Determine the (x, y) coordinate at the center of the cell enclosing the given text.  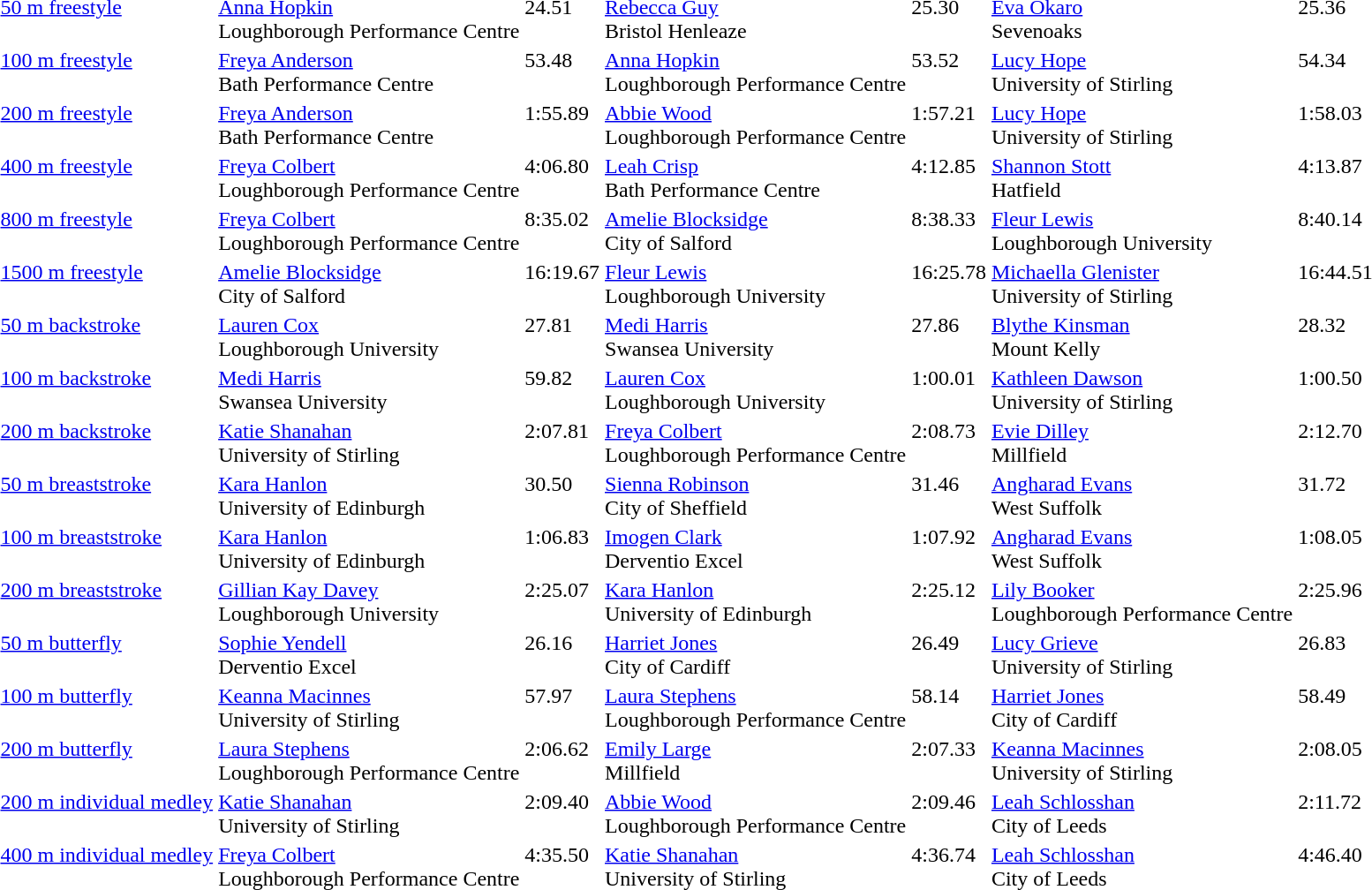
Shannon StottHatfield (1142, 178)
1:57.21 (949, 125)
Imogen ClarkDerventio Excel (756, 549)
2:25.12 (949, 602)
Sophie YendellDerventio Excel (369, 655)
Kathleen DawsonUniversity of Stirling (1142, 390)
4:12.85 (949, 178)
1:55.89 (562, 125)
Leah SchlosshanCity of Leeds (1142, 814)
2:07.81 (562, 443)
16:19.67 (562, 284)
1:06.83 (562, 549)
27.81 (562, 337)
58.14 (949, 708)
30.50 (562, 496)
16:25.78 (949, 284)
Leah CrispBath Performance Centre (756, 178)
8:38.33 (949, 231)
Evie DilleyMillfield (1142, 443)
1:00.01 (949, 390)
59.82 (562, 390)
2:06.62 (562, 761)
31.46 (949, 496)
2:08.73 (949, 443)
53.48 (562, 72)
2:09.46 (949, 814)
8:35.02 (562, 231)
2:09.40 (562, 814)
1:07.92 (949, 549)
Lily BookerLoughborough Performance Centre (1142, 602)
Lucy GrieveUniversity of Stirling (1142, 655)
Emily LargeMillfield (756, 761)
2:07.33 (949, 761)
26.49 (949, 655)
4:06.80 (562, 178)
27.86 (949, 337)
Sienna RobinsonCity of Sheffield (756, 496)
26.16 (562, 655)
57.97 (562, 708)
Anna HopkinLoughborough Performance Centre (756, 72)
Blythe KinsmanMount Kelly (1142, 337)
Michaella GlenisterUniversity of Stirling (1142, 284)
2:25.07 (562, 602)
Gillian Kay DaveyLoughborough University (369, 602)
53.52 (949, 72)
